Locate the cell with the specified text and output its [x, y] center coordinate. 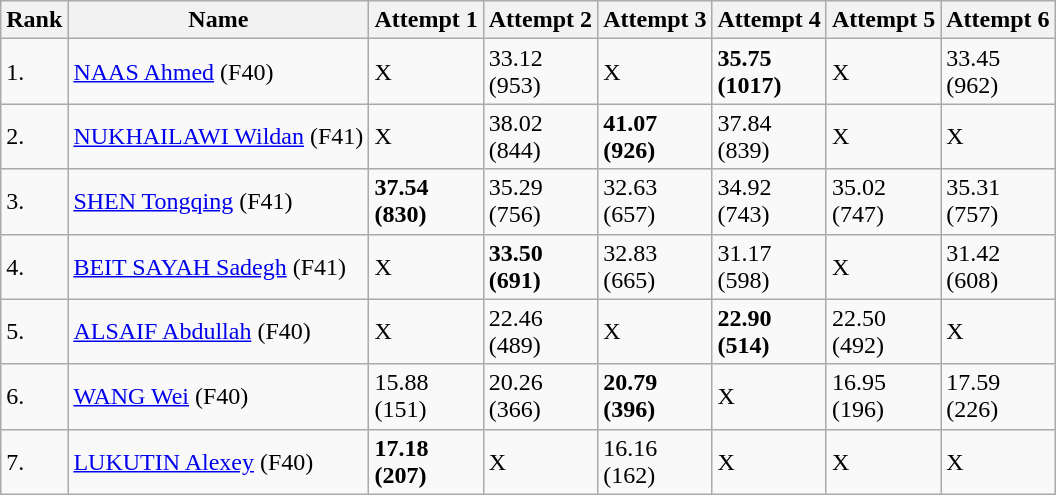
16.16(162) [655, 462]
33.45(962) [998, 72]
Attempt 3 [655, 20]
32.63(657) [655, 202]
WANG Wei (F40) [218, 396]
BEIT SAYAH Sadegh (F41) [218, 266]
37.54(830) [426, 202]
22.90(514) [769, 332]
3. [34, 202]
Name [218, 20]
NAAS Ahmed (F40) [218, 72]
LUKUTIN Alexey (F40) [218, 462]
Attempt 6 [998, 20]
ALSAIF Abdullah (F40) [218, 332]
20.26(366) [540, 396]
32.83(665) [655, 266]
41.07(926) [655, 136]
22.46(489) [540, 332]
17.18(207) [426, 462]
17.59(226) [998, 396]
35.02(747) [883, 202]
1. [34, 72]
38.02(844) [540, 136]
2. [34, 136]
31.42(608) [998, 266]
15.88(151) [426, 396]
SHEN Tongqing (F41) [218, 202]
22.50(492) [883, 332]
16.95(196) [883, 396]
Rank [34, 20]
35.29(756) [540, 202]
31.17(598) [769, 266]
4. [34, 266]
35.31(757) [998, 202]
20.79(396) [655, 396]
33.12(953) [540, 72]
7. [34, 462]
33.50(691) [540, 266]
34.92(743) [769, 202]
Attempt 5 [883, 20]
Attempt 4 [769, 20]
Attempt 2 [540, 20]
37.84(839) [769, 136]
5. [34, 332]
Attempt 1 [426, 20]
NUKHAILAWI Wildan (F41) [218, 136]
6. [34, 396]
35.75(1017) [769, 72]
